Return the [x, y] coordinate for the center point of the cell that contains the specified text.  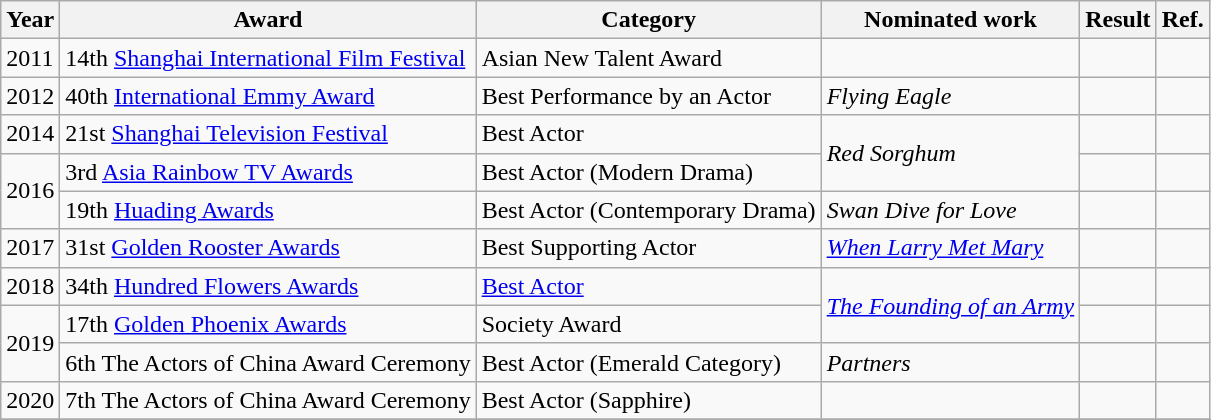
When Larry Met Mary [950, 248]
2020 [30, 400]
Ref. [1182, 20]
7th The Actors of China Award Ceremony [268, 400]
14th Shanghai International Film Festival [268, 58]
Swan Dive for Love [950, 210]
3rd Asia Rainbow TV Awards [268, 172]
Award [268, 20]
2012 [30, 96]
Society Award [648, 324]
Year [30, 20]
Best Actor (Emerald Category) [648, 362]
17th Golden Phoenix Awards [268, 324]
Best Supporting Actor [648, 248]
Result [1118, 20]
Asian New Talent Award [648, 58]
40th International Emmy Award [268, 96]
2011 [30, 58]
Partners [950, 362]
Best Performance by an Actor [648, 96]
2016 [30, 191]
Red Sorghum [950, 153]
6th The Actors of China Award Ceremony [268, 362]
Best Actor (Sapphire) [648, 400]
2014 [30, 134]
2019 [30, 343]
31st Golden Rooster Awards [268, 248]
The Founding of an Army [950, 305]
2018 [30, 286]
21st Shanghai Television Festival [268, 134]
Flying Eagle [950, 96]
34th Hundred Flowers Awards [268, 286]
Best Actor (Contemporary Drama) [648, 210]
Best Actor (Modern Drama) [648, 172]
Nominated work [950, 20]
Category [648, 20]
2017 [30, 248]
19th Huading Awards [268, 210]
